Determine the (x, y) coordinate at the center of the cell enclosing the given text.  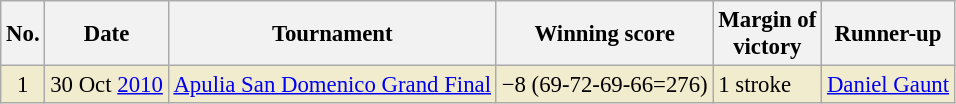
Runner-up (888, 34)
−8 (69-72-69-66=276) (604, 85)
Tournament (332, 34)
1 (23, 85)
No. (23, 34)
Daniel Gaunt (888, 85)
Margin ofvictory (768, 34)
30 Oct 2010 (106, 85)
1 stroke (768, 85)
Apulia San Domenico Grand Final (332, 85)
Date (106, 34)
Winning score (604, 34)
